Return (x, y) of the center of cell containing provided text 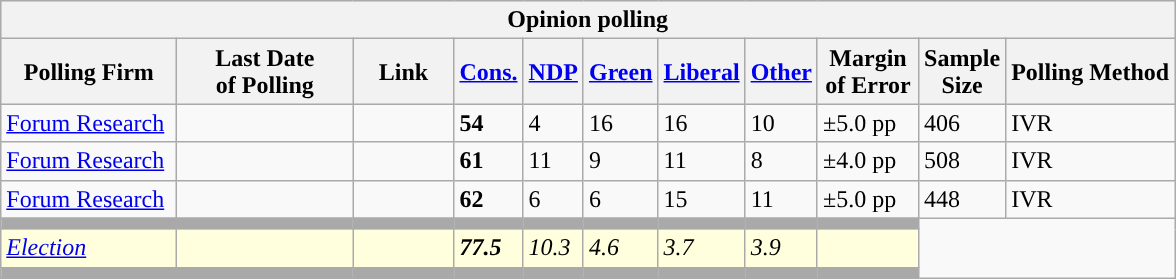
448 (962, 199)
8 (781, 161)
Other (781, 72)
77.5 (488, 248)
4.6 (620, 248)
Liberal (702, 72)
Link (404, 72)
9 (620, 161)
62 (488, 199)
406 (962, 123)
Marginof Error (868, 72)
15 (702, 199)
10 (781, 123)
10.3 (553, 248)
61 (488, 161)
4 (553, 123)
Election (89, 248)
Polling Method (1090, 72)
Polling Firm (89, 72)
3.9 (781, 248)
Opinion polling (588, 20)
Cons. (488, 72)
±4.0 pp (868, 161)
NDP (553, 72)
54 (488, 123)
3.7 (702, 248)
Last Dateof Polling (265, 72)
SampleSize (962, 72)
508 (962, 161)
Green (620, 72)
